Pinpoint the cell where the given text exists, returning its (x, y) midpoint coordinate. 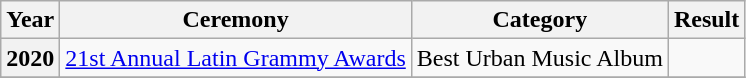
Result (706, 20)
Best Urban Music Album (540, 58)
Year (30, 20)
Category (540, 20)
21st Annual Latin Grammy Awards (236, 58)
2020 (30, 58)
Ceremony (236, 20)
